Pinpoint the cell where the given text exists, returning its (X, Y) midpoint coordinate. 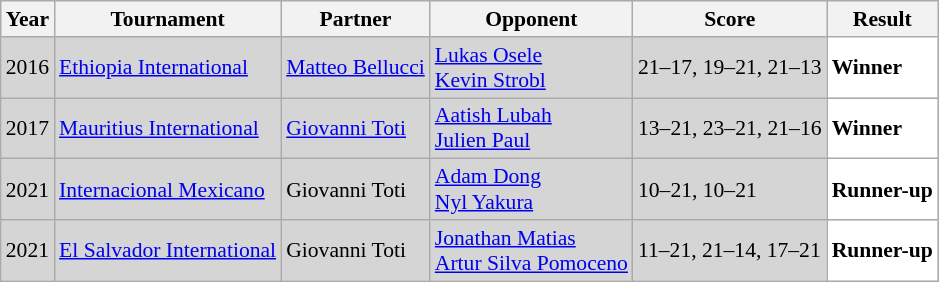
Internacional Mexicano (168, 190)
Adam Dong Nyl Yakura (532, 190)
Year (28, 19)
Jonathan Matias Artur Silva Pomoceno (532, 250)
Score (730, 19)
Opponent (532, 19)
21–17, 19–21, 21–13 (730, 68)
Matteo Bellucci (356, 68)
El Salvador International (168, 250)
Mauritius International (168, 128)
Ethiopia International (168, 68)
10–21, 10–21 (730, 190)
Aatish Lubah Julien Paul (532, 128)
13–21, 23–21, 21–16 (730, 128)
Lukas Osele Kevin Strobl (532, 68)
Partner (356, 19)
2016 (28, 68)
11–21, 21–14, 17–21 (730, 250)
2017 (28, 128)
Result (882, 19)
Tournament (168, 19)
